Output the (x, y) coordinate of the center of the cell containing the given text.  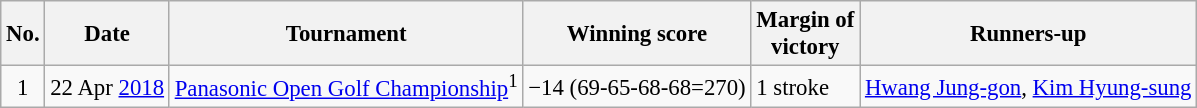
Hwang Jung-gon, Kim Hyung-sung (1028, 87)
Tournament (346, 34)
1 (23, 87)
Date (107, 34)
1 stroke (806, 87)
Margin ofvictory (806, 34)
Runners-up (1028, 34)
Panasonic Open Golf Championship1 (346, 87)
22 Apr 2018 (107, 87)
−14 (69-65-68-68=270) (637, 87)
No. (23, 34)
Winning score (637, 34)
